Identify which cell holds the provided text, then report its [x, y] central coordinate. 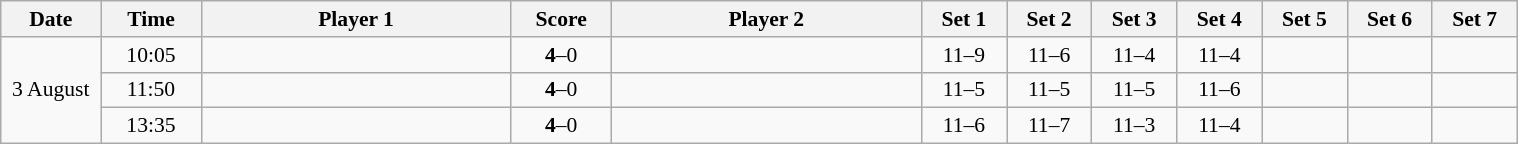
Set 5 [1304, 19]
Time [151, 19]
Player 2 [766, 19]
Set 7 [1474, 19]
3 August [51, 90]
Score [561, 19]
Player 1 [356, 19]
Set 1 [964, 19]
10:05 [151, 55]
Set 4 [1220, 19]
11:50 [151, 90]
11–3 [1134, 126]
13:35 [151, 126]
11–7 [1048, 126]
Date [51, 19]
11–9 [964, 55]
Set 6 [1390, 19]
Set 3 [1134, 19]
Set 2 [1048, 19]
